Scan for the cell matching the given text and deliver its [X, Y] coordinate at center. 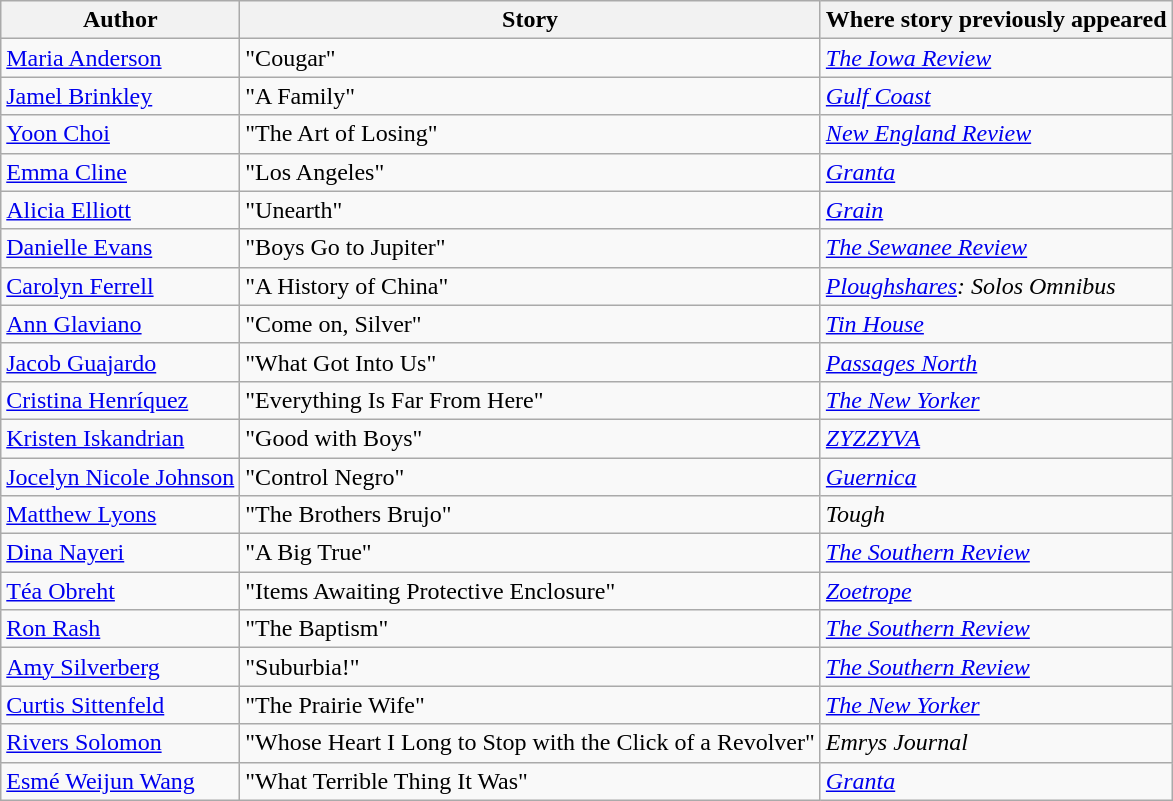
"Items Awaiting Protective Enclosure" [530, 591]
"A Big True" [530, 553]
ZYZZYVA [996, 438]
Zoetrope [996, 591]
Maria Anderson [120, 58]
"Good with Boys" [530, 438]
Story [530, 20]
"A Family" [530, 96]
Danielle Evans [120, 248]
"The Prairie Wife" [530, 705]
Alicia Elliott [120, 210]
"Los Angeles" [530, 172]
The Iowa Review [996, 58]
Cristina Henríquez [120, 400]
"Everything Is Far From Here" [530, 400]
Dina Nayeri [120, 553]
Tin House [996, 324]
New England Review [996, 134]
"What Got Into Us" [530, 362]
Esmé Weijun Wang [120, 781]
Kristen Iskandrian [120, 438]
The Sewanee Review [996, 248]
Ploughshares: Solos Omnibus [996, 286]
Emrys Journal [996, 743]
"Unearth" [530, 210]
"Whose Heart I Long to Stop with the Click of a Revolver" [530, 743]
"What Terrible Thing It Was" [530, 781]
"A History of China" [530, 286]
"The Art of Losing" [530, 134]
Guernica [996, 477]
"Boys Go to Jupiter" [530, 248]
Gulf Coast [996, 96]
Téa Obreht [120, 591]
Grain [996, 210]
"Cougar" [530, 58]
"The Brothers Brujo" [530, 515]
"Suburbia!" [530, 667]
Ron Rash [120, 629]
Jocelyn Nicole Johnson [120, 477]
Emma Cline [120, 172]
Rivers Solomon [120, 743]
Jamel Brinkley [120, 96]
Jacob Guajardo [120, 362]
Curtis Sittenfeld [120, 705]
Where story previously appeared [996, 20]
Passages North [996, 362]
Ann Glaviano [120, 324]
Amy Silverberg [120, 667]
Carolyn Ferrell [120, 286]
"Come on, Silver" [530, 324]
"The Baptism" [530, 629]
Author [120, 20]
Yoon Choi [120, 134]
Matthew Lyons [120, 515]
Tough [996, 515]
"Control Negro" [530, 477]
